Determine the [X, Y] coordinate at the center of the cell enclosing the given text.  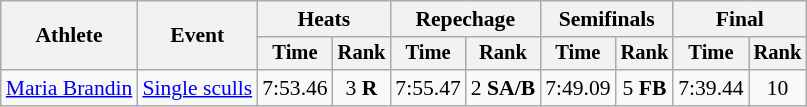
Repechage [465, 19]
7:39.44 [710, 88]
Athlete [70, 36]
Heats [324, 19]
Event [197, 36]
5 FB [645, 88]
Single sculls [197, 88]
Final [740, 19]
10 [778, 88]
3 R [362, 88]
2 SA/B [503, 88]
Maria Brandin [70, 88]
7:49.09 [578, 88]
Semifinals [606, 19]
7:55.47 [428, 88]
7:53.46 [294, 88]
